Output the (X, Y) coordinate of the center of the cell containing the given text.  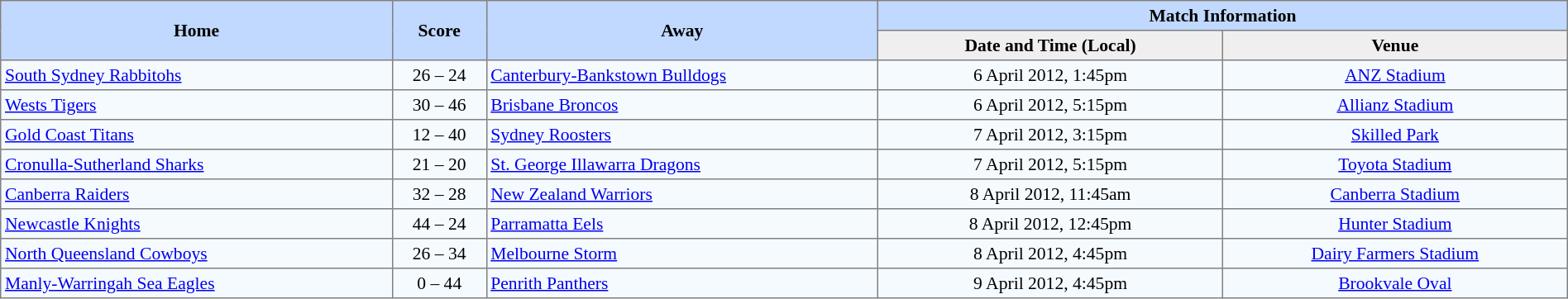
0 – 44 (439, 283)
Gold Coast Titans (197, 135)
7 April 2012, 5:15pm (1050, 164)
Sydney Roosters (682, 135)
26 – 24 (439, 75)
12 – 40 (439, 135)
Toyota Stadium (1394, 164)
8 April 2012, 12:45pm (1050, 224)
Venue (1394, 45)
Match Information (1223, 16)
26 – 34 (439, 254)
South Sydney Rabbitohs (197, 75)
30 – 46 (439, 105)
Brookvale Oval (1394, 283)
New Zealand Warriors (682, 194)
Hunter Stadium (1394, 224)
Melbourne Storm (682, 254)
ANZ Stadium (1394, 75)
Cronulla-Sutherland Sharks (197, 164)
7 April 2012, 3:15pm (1050, 135)
44 – 24 (439, 224)
Manly-Warringah Sea Eagles (197, 283)
Allianz Stadium (1394, 105)
32 – 28 (439, 194)
Newcastle Knights (197, 224)
Date and Time (Local) (1050, 45)
Brisbane Broncos (682, 105)
Canberra Raiders (197, 194)
Parramatta Eels (682, 224)
6 April 2012, 1:45pm (1050, 75)
21 – 20 (439, 164)
Wests Tigers (197, 105)
8 April 2012, 11:45am (1050, 194)
Canberra Stadium (1394, 194)
8 April 2012, 4:45pm (1050, 254)
North Queensland Cowboys (197, 254)
Canterbury-Bankstown Bulldogs (682, 75)
Away (682, 31)
Penrith Panthers (682, 283)
Dairy Farmers Stadium (1394, 254)
6 April 2012, 5:15pm (1050, 105)
9 April 2012, 4:45pm (1050, 283)
Skilled Park (1394, 135)
St. George Illawarra Dragons (682, 164)
Score (439, 31)
Home (197, 31)
